Determine the (X, Y) coordinate at the center of the cell enclosing the given text.  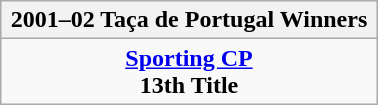
2001–02 Taça de Portugal Winners (189, 20)
Sporting CP13th Title (189, 72)
